Identify which cell holds the provided text, then report its [X, Y] central coordinate. 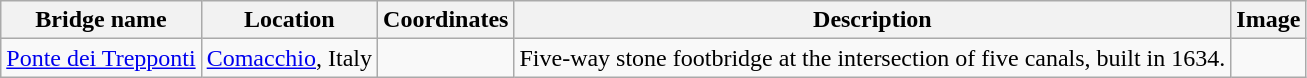
Ponte dei Trepponti [101, 58]
Bridge name [101, 20]
Description [872, 20]
Image [1268, 20]
Location [289, 20]
Five-way stone footbridge at the intersection of five canals, built in 1634. [872, 58]
Comacchio, Italy [289, 58]
Coordinates [446, 20]
